Search for the cell housing the specified text and yield its [x, y] center coordinate. 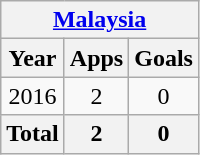
Goals [164, 58]
Total [33, 134]
Malaysia [100, 20]
Apps [96, 58]
2016 [33, 96]
Year [33, 58]
